Provide the [X, Y] coordinate of the cell's center where the given text is located.  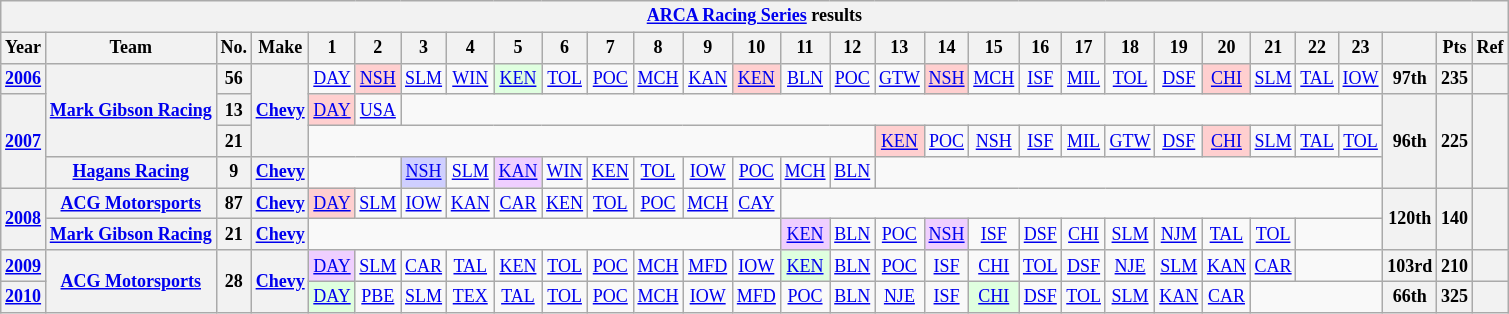
22 [1317, 48]
2007 [24, 141]
Ref [1490, 48]
87 [234, 204]
97th [1410, 78]
23 [1360, 48]
TEX [470, 296]
235 [1455, 78]
325 [1455, 296]
28 [234, 281]
CAY [756, 204]
2008 [24, 219]
Team [130, 48]
2010 [24, 296]
20 [1227, 48]
No. [234, 48]
103rd [1410, 266]
18 [1130, 48]
11 [805, 48]
Pts [1455, 48]
19 [1179, 48]
2006 [24, 78]
2 [378, 48]
66th [1410, 296]
ARCA Racing Series results [754, 16]
2009 [24, 266]
17 [1084, 48]
6 [565, 48]
56 [234, 78]
12 [852, 48]
5 [518, 48]
PBE [378, 296]
7 [610, 48]
14 [946, 48]
USA [378, 110]
8 [658, 48]
NJM [1179, 234]
Hagans Racing [130, 172]
96th [1410, 141]
3 [424, 48]
140 [1455, 219]
1 [332, 48]
120th [1410, 219]
Year [24, 48]
225 [1455, 141]
4 [470, 48]
210 [1455, 266]
15 [994, 48]
10 [756, 48]
Make [280, 48]
16 [1040, 48]
